Identify which cell holds the provided text, then report its (X, Y) central coordinate. 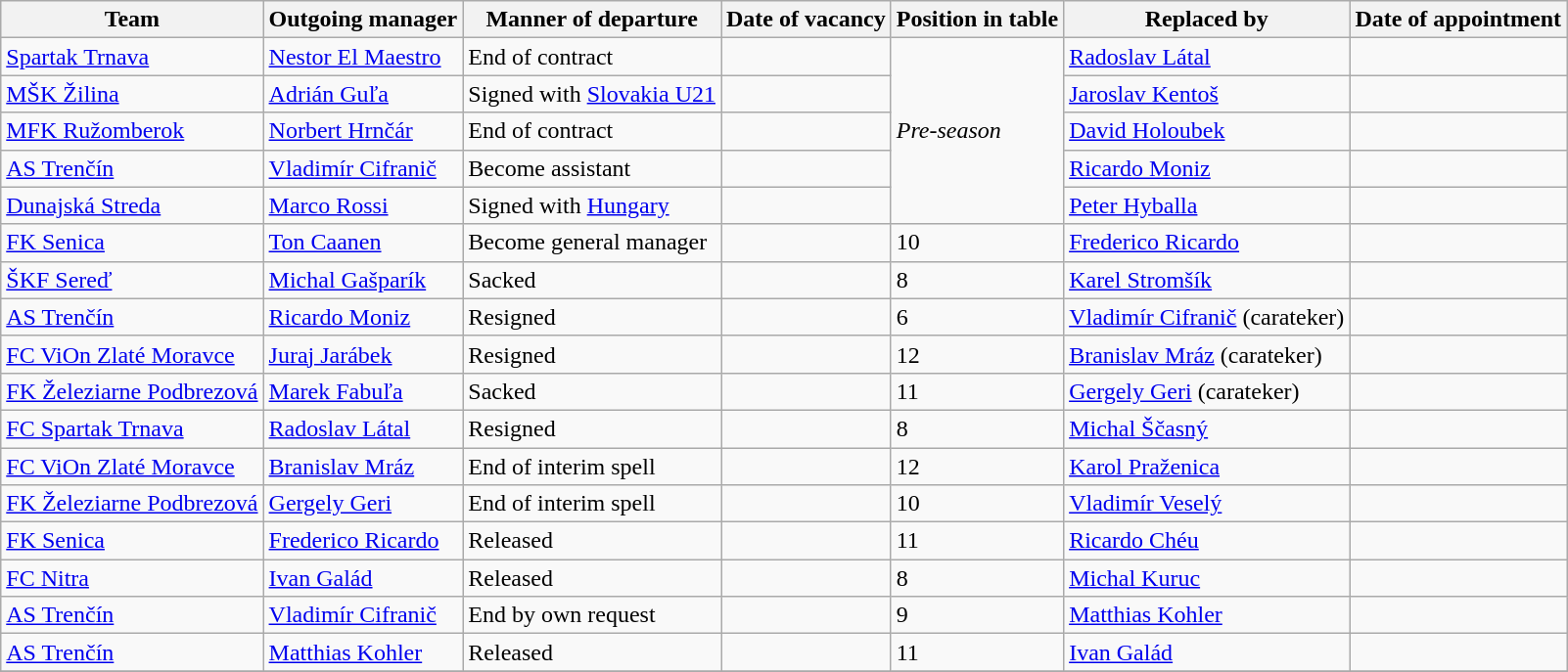
6 (977, 317)
Position in table (977, 20)
Marco Rossi (363, 205)
Ton Caanen (363, 243)
Norbert Hrnčár (363, 131)
Branislav Mráz (363, 467)
Michal Ščasný (1207, 428)
Jaroslav Kentoš (1207, 94)
Gergely Geri (carateker) (1207, 391)
Karel Stromšík (1207, 280)
Juraj Jarábek (363, 354)
Adrián Guľa (363, 94)
Dunajská Streda (132, 205)
Signed with Slovakia U21 (592, 94)
Outgoing manager (363, 20)
Become general manager (592, 243)
Date of appointment (1458, 20)
Replaced by (1207, 20)
Ricardo Chéu (1207, 541)
Date of vacancy (806, 20)
Marek Fabuľa (363, 391)
9 (977, 615)
Karol Praženica (1207, 467)
Team (132, 20)
Manner of departure (592, 20)
Peter Hyballa (1207, 205)
Spartak Trnava (132, 57)
David Holoubek (1207, 131)
Become assistant (592, 168)
Gergely Geri (363, 504)
Pre-season (977, 131)
FC Spartak Trnava (132, 428)
Nestor El Maestro (363, 57)
Vladimír Cifranič (carateker) (1207, 317)
Vladimír Veselý (1207, 504)
Signed with Hungary (592, 205)
FC Nitra (132, 578)
MFK Ružomberok (132, 131)
Michal Gašparík (363, 280)
Michal Kuruc (1207, 578)
End by own request (592, 615)
MŠK Žilina (132, 94)
ŠKF Sereď (132, 280)
Branislav Mráz (carateker) (1207, 354)
